Identify which cell holds the provided text, then report its (X, Y) central coordinate. 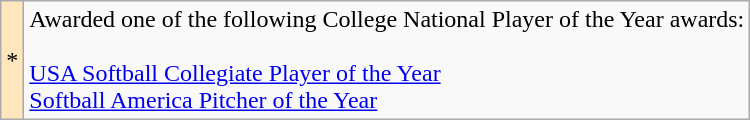
* (12, 60)
